Determine the [X, Y] coordinate at the center of the cell enclosing the given text.  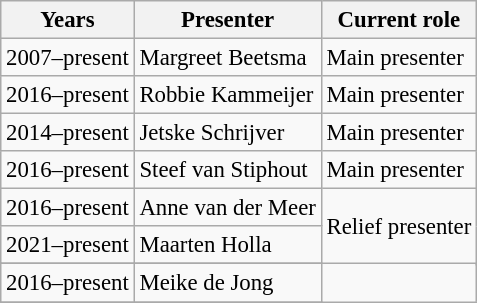
Current role [398, 20]
Robbie Kammeijer [228, 95]
2021–present [68, 245]
Meike de Jong [228, 283]
2014–present [68, 133]
2007–present [68, 58]
Maarten Holla [228, 245]
Anne van der Meer [228, 208]
Presenter [228, 20]
Jetske Schrijver [228, 133]
Steef van Stiphout [228, 170]
Years [68, 20]
Relief presenter [398, 226]
Margreet Beetsma [228, 58]
